Determine the [x, y] coordinate at the center of the cell enclosing the given text.  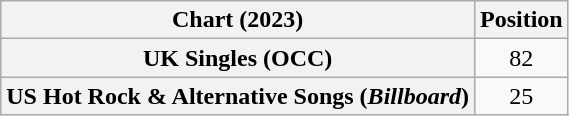
Chart (2023) [238, 20]
UK Singles (OCC) [238, 58]
Position [521, 20]
82 [521, 58]
25 [521, 96]
US Hot Rock & Alternative Songs (Billboard) [238, 96]
